For the text-containing cell, return its midpoint in (X, Y) coordinate format. 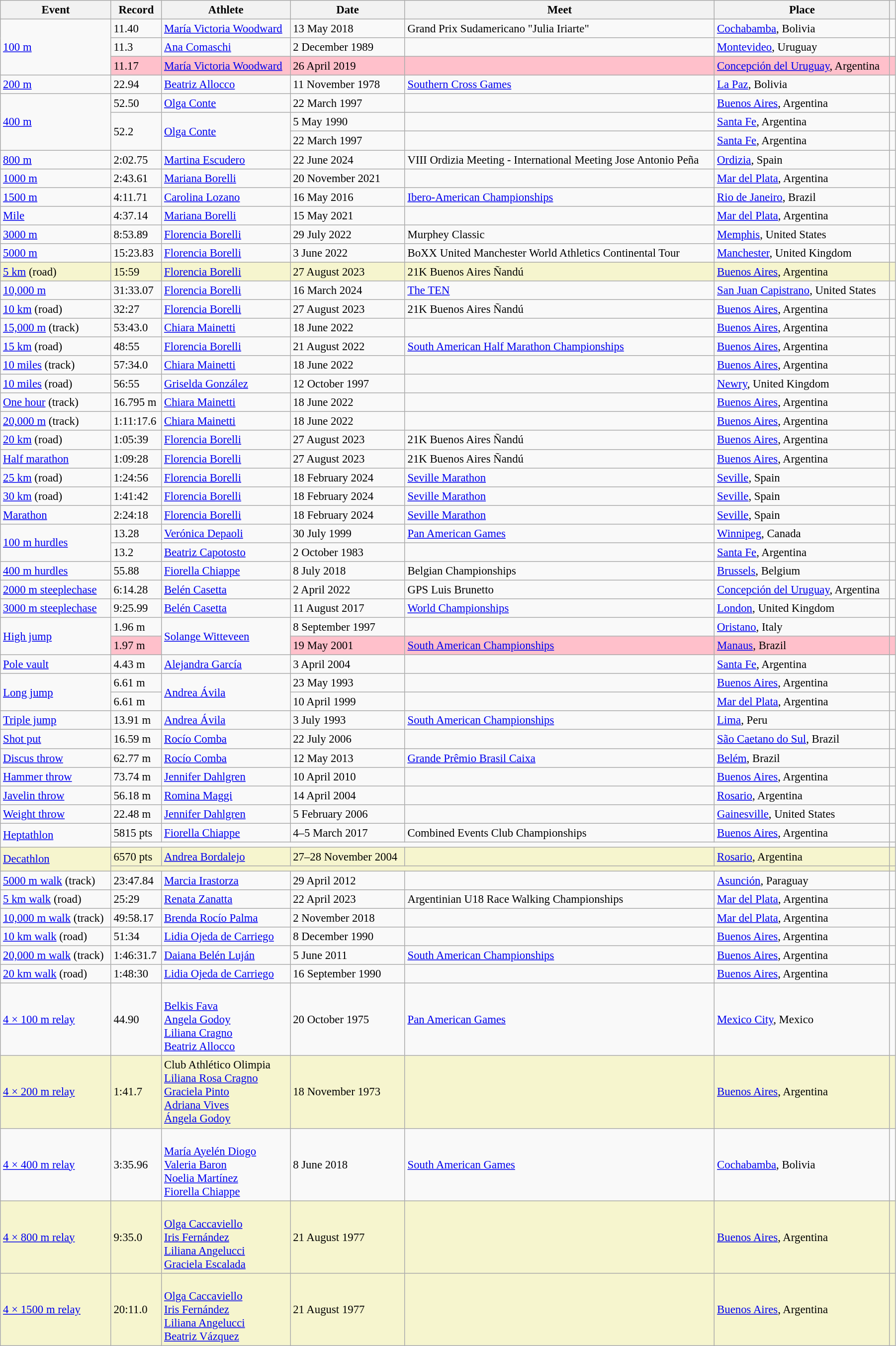
1:11:17.6 (136, 421)
56:55 (136, 384)
2 November 2018 (348, 918)
8 July 2018 (348, 571)
10 miles (road) (56, 384)
26 April 2019 (348, 66)
15:59 (136, 272)
La Paz, Bolivia (802, 85)
5815 pts (136, 833)
15:23.83 (136, 253)
Alejandra García (226, 665)
Belgian Championships (560, 571)
11.40 (136, 29)
11 August 2017 (348, 608)
World Championships (560, 608)
19 May 2001 (348, 646)
São Caetano do Sul, Brazil (802, 739)
12 May 2013 (348, 758)
South American Half Marathon Championships (560, 347)
13.28 (136, 534)
12 October 1997 (348, 384)
800 m (56, 160)
400 m (56, 122)
20 km (road) (56, 440)
4 × 100 m relay (56, 1020)
22.94 (136, 85)
200 m (56, 85)
BoXX United Manchester World Athletics Continental Tour (560, 253)
10 km walk (road) (56, 937)
Beatriz Allocco (226, 85)
9:35.0 (136, 1237)
100 m (56, 48)
Ana Comaschi (226, 47)
1:41.7 (136, 1092)
Manchester, United Kingdom (802, 253)
8:53.89 (136, 234)
1:05:39 (136, 440)
27–28 November 2004 (348, 857)
16 May 2016 (348, 197)
22 July 2006 (348, 739)
Hammer throw (56, 776)
Marathon (56, 515)
High jump (56, 637)
Southern Cross Games (560, 85)
4:37.14 (136, 215)
5 February 2006 (348, 814)
Daiana Belén Luján (226, 956)
London, United Kingdom (802, 608)
2:43.61 (136, 178)
10,000 m (56, 290)
Carolina Lozano (226, 197)
100 m hurdles (56, 543)
Olga CaccavielloIris FernándezLiliana AngelucciGraciela Escalada (226, 1237)
Solange Witteveen (226, 637)
Javelin throw (56, 795)
4 × 200 m relay (56, 1092)
1:48:30 (136, 974)
8 December 1990 (348, 937)
Event (56, 10)
56.18 m (136, 795)
Half marathon (56, 459)
4.43 m (136, 665)
1:24:56 (136, 478)
20 October 1975 (348, 1020)
Oristano, Italy (802, 627)
2:02.75 (136, 160)
Combined Events Club Championships (560, 833)
10 April 2010 (348, 776)
Date (348, 10)
Mile (56, 215)
32:27 (136, 309)
2:24:18 (136, 515)
53:43.0 (136, 328)
16 September 1990 (348, 974)
5000 m (56, 253)
5 km (road) (56, 272)
Long jump (56, 692)
1000 m (56, 178)
11.3 (136, 47)
María Ayelén DiogoValeria BaronNoelia MartínezFiorella Chiappe (226, 1164)
23 May 1993 (348, 683)
Argentinian U18 Race Walking Championships (560, 899)
4 × 1500 m relay (56, 1309)
20:11.0 (136, 1309)
15 km (road) (56, 347)
25:29 (136, 899)
Heptathlon (56, 835)
Marcia Irastorza (226, 880)
3 April 2004 (348, 665)
Verónica Depaoli (226, 534)
21 August 2022 (348, 347)
13 May 2018 (348, 29)
Pole vault (56, 665)
400 m hurdles (56, 571)
5000 m walk (track) (56, 880)
5 June 2011 (348, 956)
4 × 400 m relay (56, 1164)
10 km (road) (56, 309)
Lima, Peru (802, 721)
11 November 1978 (348, 85)
Griselda González (226, 384)
15,000 m (track) (56, 328)
Belém, Brazil (802, 758)
11.17 (136, 66)
25 km (road) (56, 478)
1:41:42 (136, 496)
Triple jump (56, 721)
Meet (560, 10)
Record (136, 10)
29 April 2012 (348, 880)
4 × 800 m relay (56, 1237)
Grand Prix Sudamericano "Julia Iriarte" (560, 29)
Manaus, Brazil (802, 646)
10 April 1999 (348, 702)
16.795 m (136, 402)
Renata Zanatta (226, 899)
20,000 m (track) (56, 421)
6570 pts (136, 857)
22.48 m (136, 814)
Romina Maggi (226, 795)
2 December 1989 (348, 47)
Andrea Bordalejo (226, 857)
5 May 1990 (348, 122)
23:47.84 (136, 880)
10,000 m walk (track) (56, 918)
3 July 1993 (348, 721)
Brenda Rocío Palma (226, 918)
1:46:31.7 (136, 956)
Mexico City, Mexico (802, 1020)
Weight throw (56, 814)
62.77 m (136, 758)
Decathlon (56, 859)
73.74 m (136, 776)
55.88 (136, 571)
30 July 1999 (348, 534)
2 October 1983 (348, 552)
8 September 1997 (348, 627)
8 June 2018 (348, 1164)
2 April 2022 (348, 589)
16.59 m (136, 739)
22 June 2024 (348, 160)
Beatriz Capotosto (226, 552)
Ordizia, Spain (802, 160)
6:14.28 (136, 589)
3000 m (56, 234)
52.50 (136, 103)
4:11.71 (136, 197)
22 April 2023 (348, 899)
Belkis FavaAngela GodoyLiliana CragnoBeatriz Allocco (226, 1020)
13.91 m (136, 721)
Gainesville, United States (802, 814)
Brussels, Belgium (802, 571)
Newry, United Kingdom (802, 384)
51:34 (136, 937)
Grande Prêmio Brasil Caixa (560, 758)
14 April 2004 (348, 795)
48:55 (136, 347)
2000 m steeplechase (56, 589)
San Juan Capistrano, United States (802, 290)
9:25.99 (136, 608)
3000 m steeplechase (56, 608)
Memphis, United States (802, 234)
20 km walk (road) (56, 974)
44.90 (136, 1020)
4–5 March 2017 (348, 833)
South American Games (560, 1164)
Discus throw (56, 758)
Ibero-American Championships (560, 197)
13.2 (136, 552)
Winnipeg, Canada (802, 534)
1.97 m (136, 646)
VIII Ordizia Meeting - International Meeting Jose Antonio Peña (560, 160)
49:58.17 (136, 918)
29 July 2022 (348, 234)
16 March 2024 (348, 290)
57:34.0 (136, 365)
1.96 m (136, 627)
20,000 m walk (track) (56, 956)
30 km (road) (56, 496)
3 June 2022 (348, 253)
1500 m (56, 197)
10 miles (track) (56, 365)
Athlete (226, 10)
52.2 (136, 131)
Club Athlético OlimpiaLiliana Rosa CragnoGraciela PintoAdriana VivesÁngela Godoy (226, 1092)
Rio de Janeiro, Brazil (802, 197)
31:33.07 (136, 290)
3:35.96 (136, 1164)
20 November 2021 (348, 178)
Montevideo, Uruguay (802, 47)
The TEN (560, 290)
GPS Luis Brunetto (560, 589)
15 May 2021 (348, 215)
One hour (track) (56, 402)
Olga CaccavielloIris FernándezLiliana AngelucciBeatriz Vázquez (226, 1309)
Shot put (56, 739)
18 November 1973 (348, 1092)
Asunción, Paraguay (802, 880)
5 km walk (road) (56, 899)
Martina Escudero (226, 160)
1:09:28 (136, 459)
Place (802, 10)
Murphey Classic (560, 234)
